Extract the (X, Y) coordinate from the center of the cell holding the provided text.  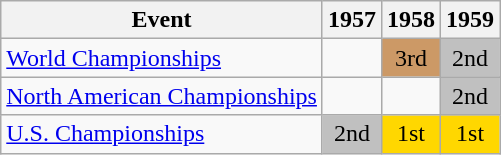
U.S. Championships (162, 134)
Event (162, 20)
World Championships (162, 58)
North American Championships (162, 96)
3rd (412, 58)
1958 (412, 20)
1957 (352, 20)
1959 (470, 20)
